Capture the cell that displays the provided text and extract its (X, Y) central coordinate. 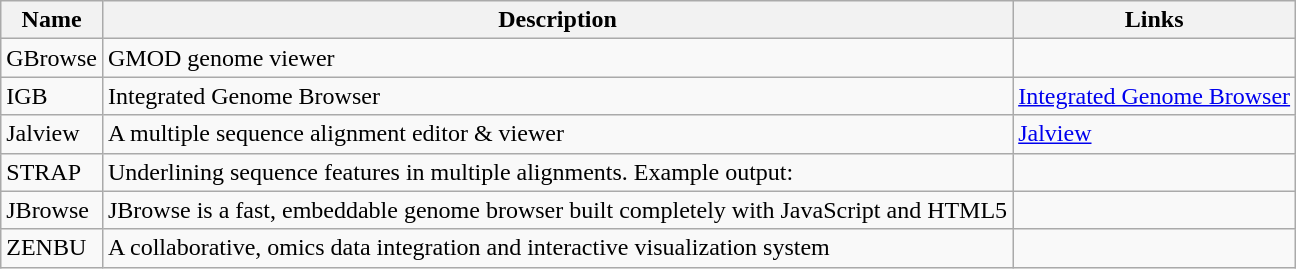
Links (1154, 20)
IGB (52, 96)
Underlining sequence features in multiple alignments. Example output: (557, 172)
A multiple sequence alignment editor & viewer (557, 134)
STRAP (52, 172)
GBrowse (52, 58)
Description (557, 20)
JBrowse is a fast, embeddable genome browser built completely with JavaScript and HTML5 (557, 210)
Name (52, 20)
ZENBU (52, 248)
A collaborative, omics data integration and interactive visualization system (557, 248)
JBrowse (52, 210)
GMOD genome viewer (557, 58)
